Search for the cell housing the specified text and yield its (X, Y) center coordinate. 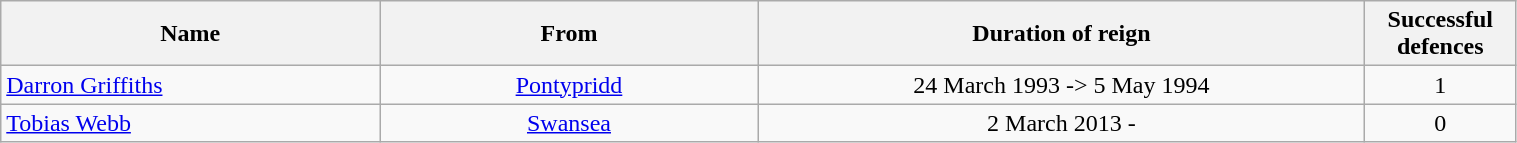
1 (1440, 85)
24 March 1993 -> 5 May 1994 (1061, 85)
0 (1440, 123)
From (570, 34)
Tobias Webb (190, 123)
2 March 2013 - (1061, 123)
Successful defences (1440, 34)
Swansea (570, 123)
Pontypridd (570, 85)
Duration of reign (1061, 34)
Darron Griffiths (190, 85)
Name (190, 34)
